Return (X, Y) of the center of cell containing provided text 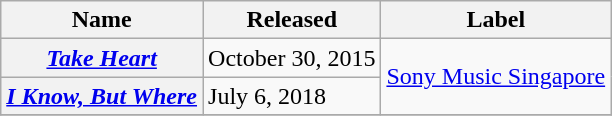
Released (292, 20)
I Know, But Where (102, 96)
Label (496, 20)
October 30, 2015 (292, 58)
July 6, 2018 (292, 96)
Take Heart (102, 58)
Sony Music Singapore (496, 77)
Name (102, 20)
